Scan for the cell matching the given text and deliver its (x, y) coordinate at center. 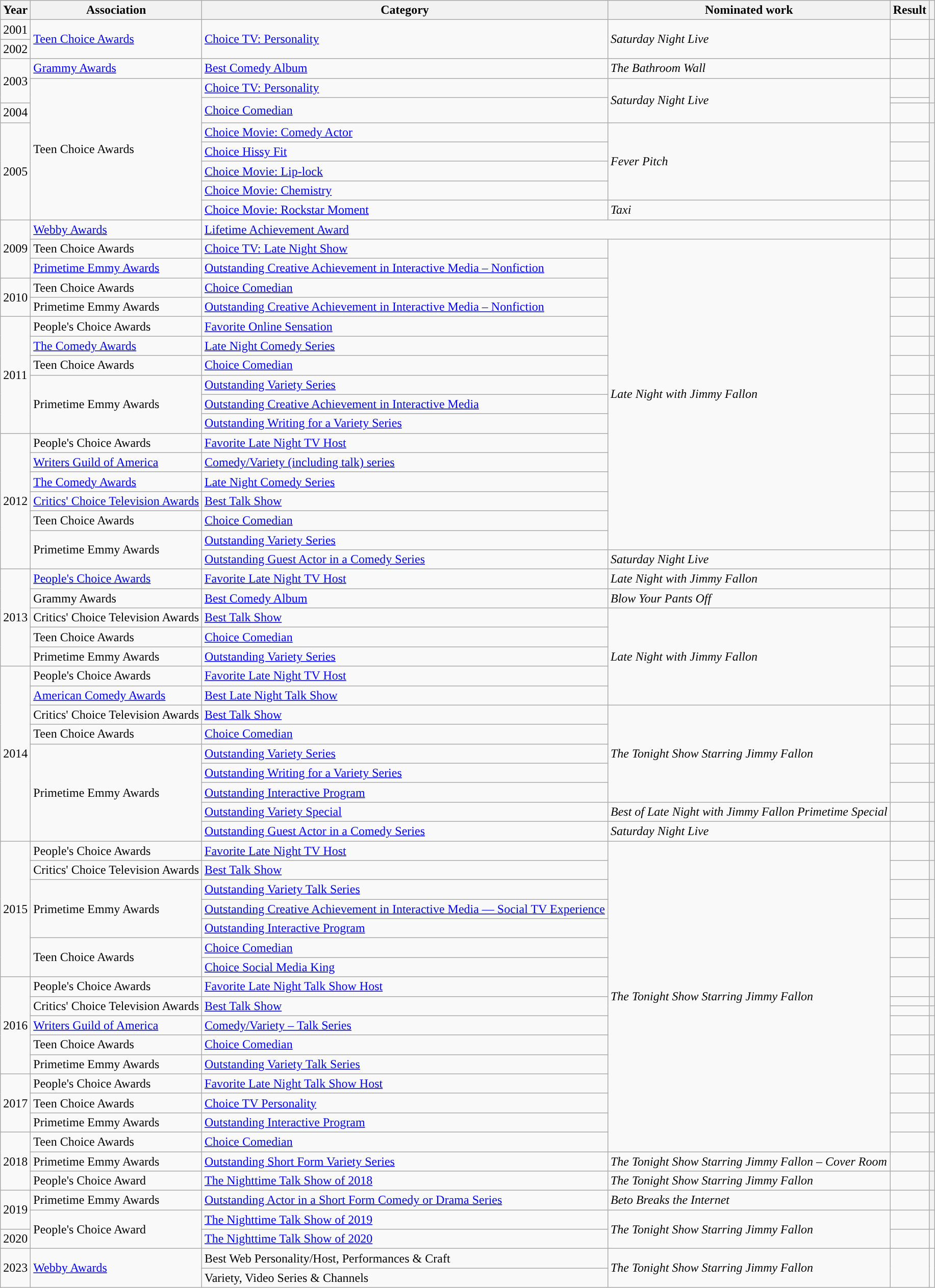
2018 (15, 1161)
The Nighttime Talk Show of 2018 (405, 1181)
2013 (15, 618)
Outstanding Variety Special (405, 812)
Taxi (749, 210)
2023 (15, 1268)
Choice Movie: Lip-lock (405, 171)
The Bathroom Wall (749, 68)
2002 (15, 49)
2017 (15, 1103)
2016 (15, 1025)
Choice TV Personality (405, 1103)
Favorite Online Sensation (405, 326)
The Tonight Show Starring Jimmy Fallon – Cover Room (749, 1161)
2010 (15, 297)
Beto Breaks the Internet (749, 1200)
Comedy/Variety – Talk Series (405, 1025)
Outstanding Creative Achievement in Interactive Media (405, 404)
Blow Your Pants Off (749, 598)
2004 (15, 113)
The Nighttime Talk Show of 2019 (405, 1220)
2020 (15, 1239)
Outstanding Actor in a Short Form Comedy or Drama Series (405, 1200)
Choice Movie: Comedy Actor (405, 132)
Comedy/Variety (including talk) series (405, 462)
The Nighttime Talk Show of 2020 (405, 1239)
2014 (15, 754)
2012 (15, 501)
2009 (15, 248)
Variety, Video Series & Channels (405, 1278)
Result (909, 10)
Choice TV: Late Night Show (405, 249)
Outstanding Short Form Variety Series (405, 1161)
Fever Pitch (749, 161)
American Comedy Awards (116, 695)
Year (15, 10)
2015 (15, 908)
Best Late Night Talk Show (405, 695)
Choice Movie: Rockstar Moment (405, 210)
Best Web Personality/Host, Performances & Craft (405, 1258)
Category (405, 10)
Choice Hissy Fit (405, 151)
Lifetime Achievement Award (546, 229)
Outstanding Creative Achievement in Interactive Media — Social TV Experience (405, 909)
2003 (15, 81)
Choice Social Media King (405, 967)
2011 (15, 375)
Choice Movie: Chemistry (405, 190)
2019 (15, 1210)
2001 (15, 30)
Nominated work (749, 10)
Best of Late Night with Jimmy Fallon Primetime Special (749, 812)
2005 (15, 171)
Association (116, 10)
